Scan for the cell matching the given text and deliver its [X, Y] coordinate at center. 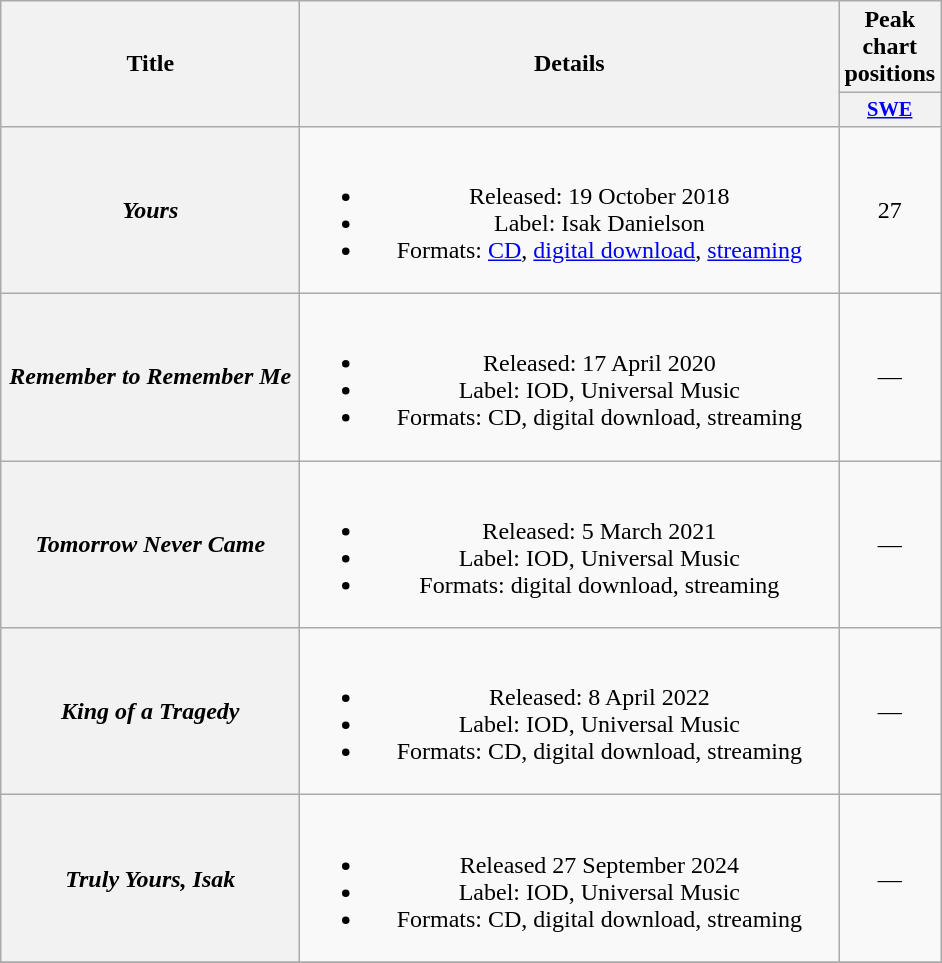
King of a Tragedy [150, 712]
Peak chart positions [890, 47]
Released: 17 April 2020Label: IOD, Universal MusicFormats: CD, digital download, streaming [570, 378]
Tomorrow Never Came [150, 544]
Truly Yours, Isak [150, 878]
27 [890, 210]
Yours [150, 210]
Title [150, 64]
Released 27 September 2024Label: IOD, Universal MusicFormats: CD, digital download, streaming [570, 878]
Released: 19 October 2018Label: Isak DanielsonFormats: CD, digital download, streaming [570, 210]
Details [570, 64]
Remember to Remember Me [150, 378]
SWE [890, 110]
Released: 5 March 2021Label: IOD, Universal MusicFormats: digital download, streaming [570, 544]
Released: 8 April 2022Label: IOD, Universal MusicFormats: CD, digital download, streaming [570, 712]
